Locate the cell with the specified text and output its [X, Y] center coordinate. 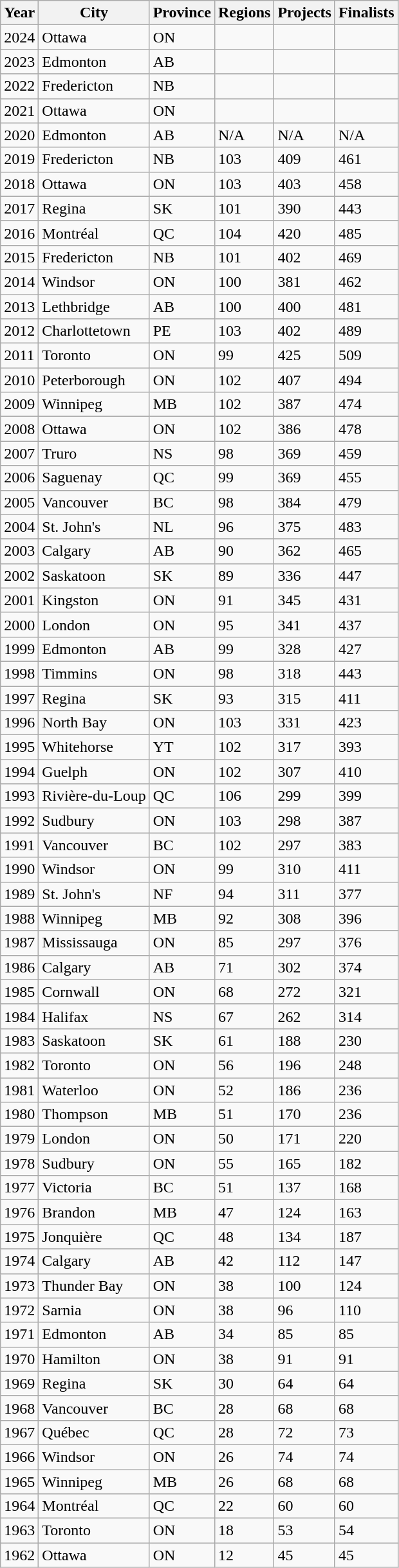
Rivière-du-Loup [94, 796]
483 [366, 527]
Sarnia [94, 1310]
393 [366, 747]
2022 [19, 86]
Regions [244, 13]
2006 [19, 478]
1978 [19, 1163]
18 [244, 1531]
2014 [19, 282]
345 [305, 600]
2001 [19, 600]
Peterborough [94, 380]
89 [244, 576]
Victoria [94, 1188]
1983 [19, 1041]
Waterloo [94, 1090]
1963 [19, 1531]
1972 [19, 1310]
461 [366, 160]
2007 [19, 453]
2011 [19, 356]
94 [244, 894]
2002 [19, 576]
53 [305, 1531]
188 [305, 1041]
311 [305, 894]
1992 [19, 821]
425 [305, 356]
Cornwall [94, 992]
318 [305, 673]
423 [366, 723]
90 [244, 551]
307 [305, 772]
1962 [19, 1555]
Whitehorse [94, 747]
1964 [19, 1506]
2004 [19, 527]
336 [305, 576]
2009 [19, 405]
272 [305, 992]
314 [366, 1016]
341 [305, 624]
Québec [94, 1432]
2008 [19, 429]
1982 [19, 1065]
1980 [19, 1115]
478 [366, 429]
54 [366, 1531]
2018 [19, 184]
437 [366, 624]
1984 [19, 1016]
2020 [19, 135]
134 [305, 1237]
187 [366, 1237]
Brandon [94, 1212]
2023 [19, 62]
465 [366, 551]
48 [244, 1237]
67 [244, 1016]
494 [366, 380]
PE [181, 331]
Jonquière [94, 1237]
308 [305, 918]
147 [366, 1261]
1987 [19, 943]
321 [366, 992]
168 [366, 1188]
1993 [19, 796]
72 [305, 1432]
30 [244, 1383]
1981 [19, 1090]
376 [366, 943]
2013 [19, 307]
Finalists [366, 13]
Thunder Bay [94, 1286]
34 [244, 1335]
1995 [19, 747]
22 [244, 1506]
299 [305, 796]
328 [305, 649]
2015 [19, 257]
400 [305, 307]
409 [305, 160]
1994 [19, 772]
479 [366, 502]
420 [305, 233]
52 [244, 1090]
1989 [19, 894]
Guelph [94, 772]
455 [366, 478]
383 [366, 845]
1966 [19, 1457]
186 [305, 1090]
230 [366, 1041]
410 [366, 772]
374 [366, 967]
310 [305, 870]
Thompson [94, 1115]
42 [244, 1261]
1985 [19, 992]
509 [366, 356]
384 [305, 502]
2017 [19, 208]
Saguenay [94, 478]
431 [366, 600]
315 [305, 698]
1967 [19, 1432]
1965 [19, 1481]
458 [366, 184]
Projects [305, 13]
403 [305, 184]
399 [366, 796]
375 [305, 527]
1997 [19, 698]
1976 [19, 1212]
NL [181, 527]
47 [244, 1212]
City [94, 13]
298 [305, 821]
390 [305, 208]
182 [366, 1163]
170 [305, 1115]
93 [244, 698]
YT [181, 747]
386 [305, 429]
92 [244, 918]
Truro [94, 453]
112 [305, 1261]
1970 [19, 1359]
489 [366, 331]
427 [366, 649]
1969 [19, 1383]
61 [244, 1041]
1986 [19, 967]
2003 [19, 551]
110 [366, 1310]
71 [244, 967]
331 [305, 723]
220 [366, 1139]
73 [366, 1432]
Kingston [94, 600]
1998 [19, 673]
2021 [19, 111]
302 [305, 967]
381 [305, 282]
50 [244, 1139]
1988 [19, 918]
196 [305, 1065]
Mississauga [94, 943]
137 [305, 1188]
1996 [19, 723]
481 [366, 307]
1979 [19, 1139]
Year [19, 13]
459 [366, 453]
Halifax [94, 1016]
317 [305, 747]
462 [366, 282]
1990 [19, 870]
North Bay [94, 723]
1975 [19, 1237]
362 [305, 551]
55 [244, 1163]
1973 [19, 1286]
104 [244, 233]
407 [305, 380]
171 [305, 1139]
Timmins [94, 673]
95 [244, 624]
1968 [19, 1408]
56 [244, 1065]
2005 [19, 502]
NF [181, 894]
469 [366, 257]
2000 [19, 624]
2019 [19, 160]
2010 [19, 380]
1991 [19, 845]
248 [366, 1065]
1999 [19, 649]
2016 [19, 233]
12 [244, 1555]
Province [181, 13]
Charlottetown [94, 331]
447 [366, 576]
Lethbridge [94, 307]
262 [305, 1016]
1977 [19, 1188]
396 [366, 918]
485 [366, 233]
163 [366, 1212]
474 [366, 405]
1971 [19, 1335]
165 [305, 1163]
Hamilton [94, 1359]
1974 [19, 1261]
2024 [19, 37]
106 [244, 796]
2012 [19, 331]
377 [366, 894]
